Identify which cell holds the provided text, then report its [X, Y] central coordinate. 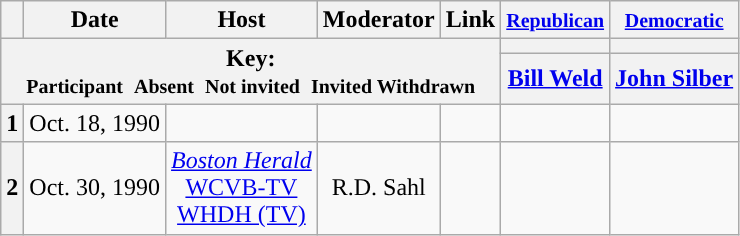
Link [470, 20]
Boston HeraldWCVB-TVWHDH (TV) [242, 188]
Key: Participant Absent Not invited Invited Withdrawn [251, 72]
1 [12, 123]
John Silber [674, 78]
Republican [556, 20]
R.D. Sahl [378, 188]
Bill Weld [556, 78]
Oct. 18, 1990 [95, 123]
Moderator [378, 20]
Oct. 30, 1990 [95, 188]
Democratic [674, 20]
Host [242, 20]
2 [12, 188]
Date [95, 20]
